From the cell containing the given text, extract its center point as (x, y) coordinate. 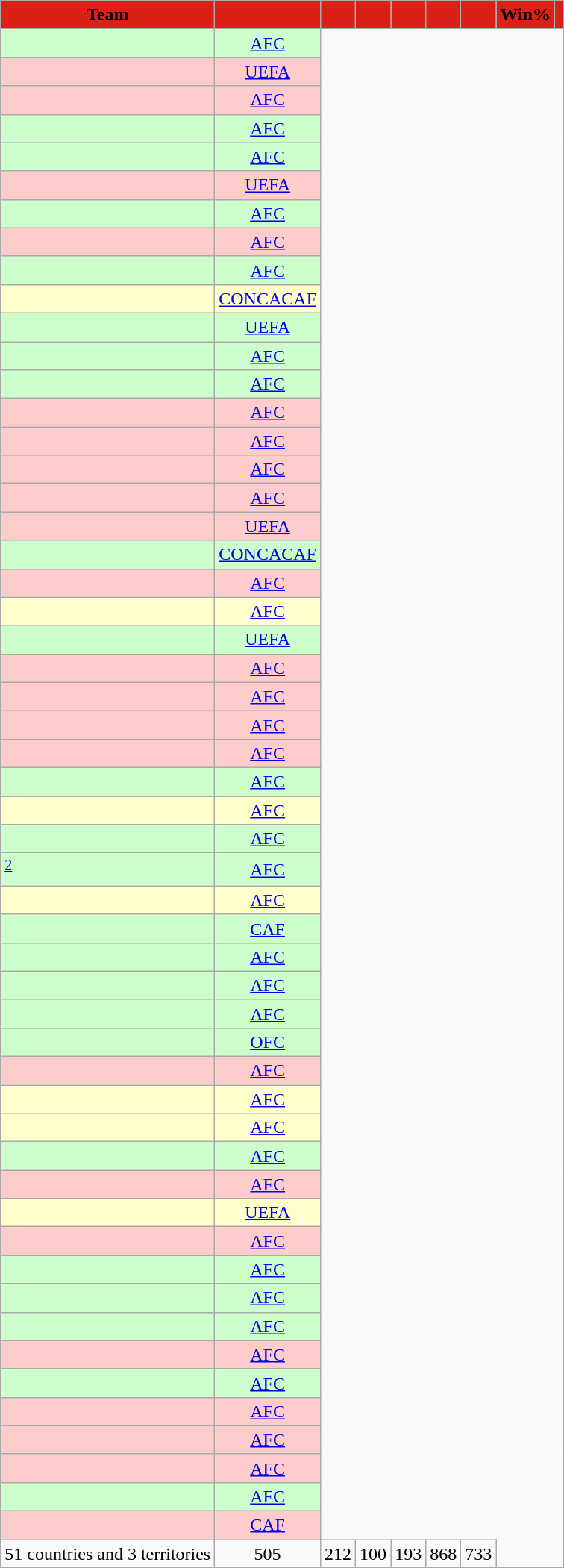
193 (409, 1554)
868 (443, 1554)
Team (107, 15)
OFC (268, 1042)
2 (107, 870)
212 (339, 1554)
51 countries and 3 territories (107, 1554)
733 (479, 1554)
100 (373, 1554)
Win% (525, 15)
505 (268, 1554)
